Extract the [x, y] coordinate from the center of the cell holding the provided text.  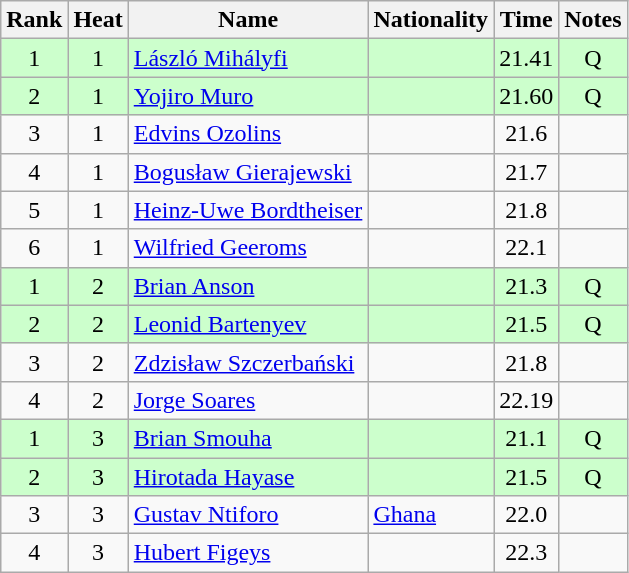
22.1 [526, 248]
László Mihályfi [248, 58]
Rank [34, 20]
Name [248, 20]
Yojiro Muro [248, 96]
21.60 [526, 96]
21.1 [526, 438]
6 [34, 248]
Hirotada Hayase [248, 477]
Jorge Soares [248, 400]
Gustav Ntiforo [248, 515]
21.41 [526, 58]
Brian Smouha [248, 438]
Time [526, 20]
Heinz-Uwe Bordtheiser [248, 210]
22.0 [526, 515]
Hubert Figeys [248, 553]
5 [34, 210]
Wilfried Geeroms [248, 248]
21.3 [526, 286]
Heat [98, 20]
Zdzisław Szczerbański [248, 362]
Leonid Bartenyev [248, 324]
22.19 [526, 400]
22.3 [526, 553]
Bogusław Gierajewski [248, 172]
21.6 [526, 134]
Ghana [431, 515]
Notes [593, 20]
21.7 [526, 172]
Nationality [431, 20]
Brian Anson [248, 286]
Edvins Ozolins [248, 134]
